Provide the (X, Y) coordinate of the cell's center where the given text is located.  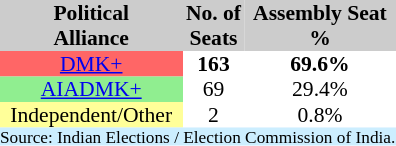
DMK+ (91, 64)
Source: Indian Elections / Election Commission of India. (198, 137)
AIADMK+ (91, 89)
2 (213, 115)
29.4% (320, 89)
0.8% (320, 115)
69 (213, 89)
No. ofSeats (213, 26)
Assembly Seat% (320, 26)
PoliticalAlliance (91, 26)
69.6% (320, 64)
Independent/Other (91, 115)
163 (213, 64)
